Provide the (X, Y) coordinate of the cell's center where the given text is located.  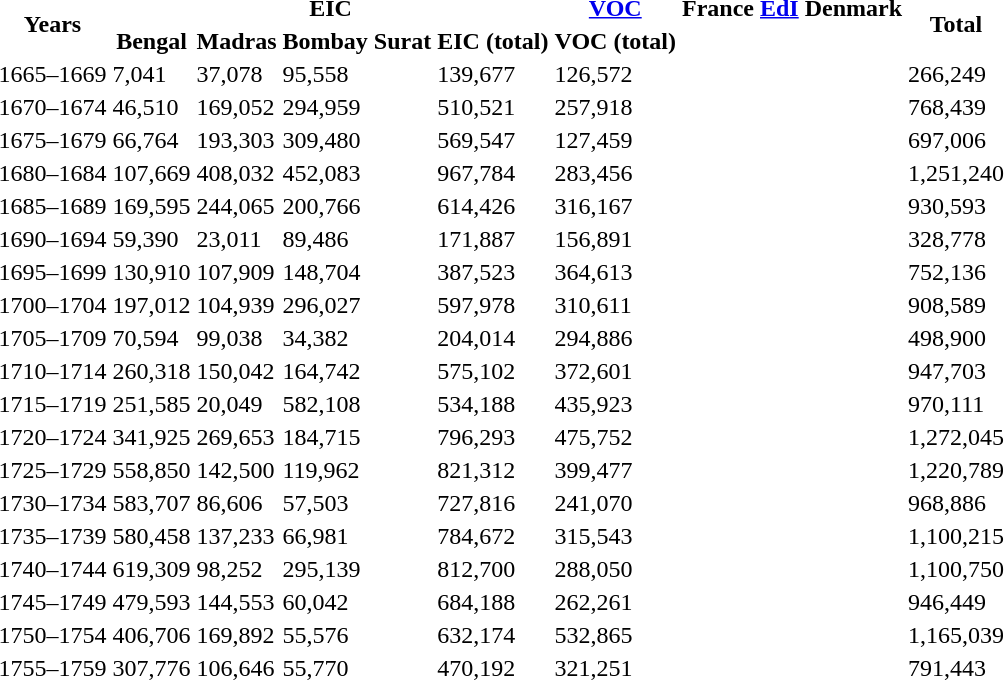
684,188 (493, 602)
130,910 (152, 272)
784,672 (493, 536)
288,050 (615, 569)
37,078 (236, 74)
315,543 (615, 536)
283,456 (615, 173)
257,918 (615, 107)
70,594 (152, 338)
241,070 (615, 503)
251,585 (152, 404)
193,303 (236, 140)
582,108 (325, 404)
169,892 (236, 635)
184,715 (325, 437)
144,553 (236, 602)
372,601 (615, 371)
55,576 (325, 635)
148,704 (325, 272)
316,167 (615, 206)
107,909 (236, 272)
632,174 (493, 635)
89,486 (325, 239)
169,052 (236, 107)
156,891 (615, 239)
727,816 (493, 503)
534,188 (493, 404)
66,764 (152, 140)
Surat (402, 41)
580,458 (152, 536)
204,014 (493, 338)
260,318 (152, 371)
Bombay (325, 41)
406,706 (152, 635)
614,426 (493, 206)
296,027 (325, 305)
99,038 (236, 338)
821,312 (493, 470)
104,939 (236, 305)
171,887 (493, 239)
46,510 (152, 107)
126,572 (615, 74)
244,065 (236, 206)
66,981 (325, 536)
269,653 (236, 437)
107,669 (152, 173)
597,978 (493, 305)
475,752 (615, 437)
Madras (236, 41)
150,042 (236, 371)
169,595 (152, 206)
310,611 (615, 305)
479,593 (152, 602)
VOC (total) (615, 41)
341,925 (152, 437)
452,083 (325, 173)
139,677 (493, 74)
295,139 (325, 569)
127,459 (615, 140)
137,233 (236, 536)
796,293 (493, 437)
95,558 (325, 74)
164,742 (325, 371)
364,613 (615, 272)
399,477 (615, 470)
60,042 (325, 602)
532,865 (615, 635)
59,390 (152, 239)
309,480 (325, 140)
34,382 (325, 338)
619,309 (152, 569)
142,500 (236, 470)
294,886 (615, 338)
569,547 (493, 140)
200,766 (325, 206)
7,041 (152, 74)
57,503 (325, 503)
575,102 (493, 371)
262,261 (615, 602)
86,606 (236, 503)
387,523 (493, 272)
119,962 (325, 470)
98,252 (236, 569)
20,049 (236, 404)
408,032 (236, 173)
967,784 (493, 173)
EIC (total) (493, 41)
435,923 (615, 404)
Bengal (152, 41)
23,011 (236, 239)
558,850 (152, 470)
197,012 (152, 305)
510,521 (493, 107)
294,959 (325, 107)
583,707 (152, 503)
812,700 (493, 569)
